Extract the (X, Y) coordinate from the center of the cell holding the provided text.  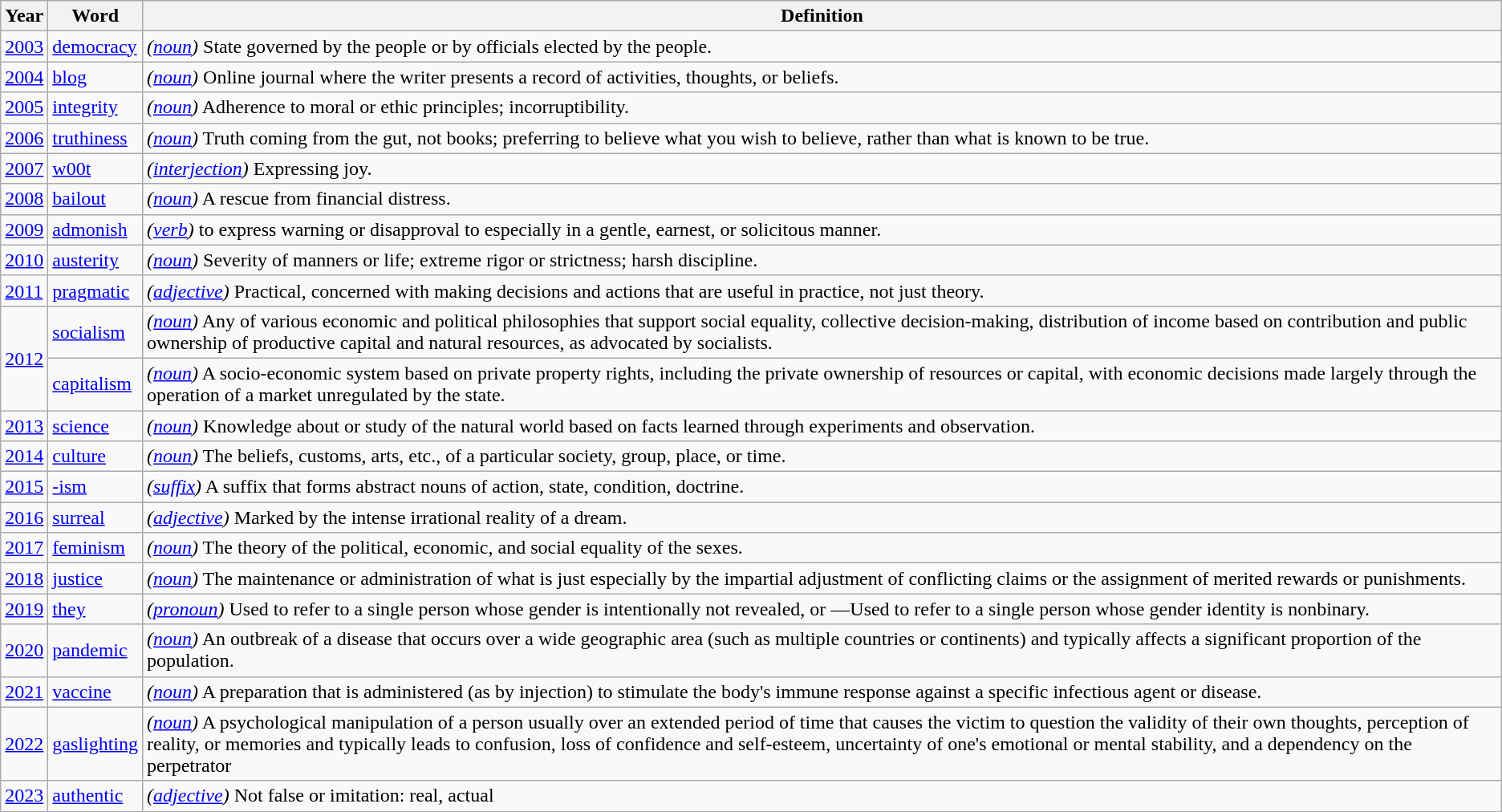
2009 (24, 229)
2010 (24, 260)
(noun) Knowledge about or study of the natural world based on facts learned through experiments and observation. (822, 426)
austerity (95, 260)
Definition (822, 16)
2014 (24, 457)
2007 (24, 168)
(noun) The beliefs, customs, arts, etc., of a particular society, group, place, or time. (822, 457)
science (95, 426)
(adjective) Practical, concerned with making decisions and actions that are useful in practice, not just theory. (822, 290)
Year (24, 16)
socialism (95, 332)
(interjection) Expressing joy. (822, 168)
(adjective) Marked by the intense irrational reality of a dream. (822, 518)
w00t (95, 168)
feminism (95, 548)
(noun) A preparation that is administered (as by injection) to stimulate the body's immune response against a specific infectious agent or disease. (822, 692)
Word (95, 16)
they (95, 609)
2004 (24, 77)
2003 (24, 47)
culture (95, 457)
capitalism (95, 384)
2016 (24, 518)
2023 (24, 796)
vaccine (95, 692)
(noun) Severity of manners or life; extreme rigor or strictness; harsh discipline. (822, 260)
(noun) State governed by the people or by officials elected by the people. (822, 47)
2012 (24, 358)
surreal (95, 518)
pandemic (95, 650)
pragmatic (95, 290)
2017 (24, 548)
justice (95, 579)
2005 (24, 108)
2018 (24, 579)
2006 (24, 138)
-ism (95, 487)
2008 (24, 199)
admonish (95, 229)
2019 (24, 609)
2015 (24, 487)
(suffix) A suffix that forms abstract nouns of action, state, condition, doctrine. (822, 487)
integrity (95, 108)
2013 (24, 426)
(noun) Adherence to moral or ethic principles; incorruptibility. (822, 108)
2021 (24, 692)
blog (95, 77)
(verb) to express warning or disapproval to especially in a gentle, earnest, or solicitous manner. (822, 229)
bailout (95, 199)
(noun) Online journal where the writer presents a record of activities, thoughts, or beliefs. (822, 77)
truthiness (95, 138)
gaslighting (95, 744)
(adjective) Not false or imitation: real, actual (822, 796)
authentic (95, 796)
democracy (95, 47)
(noun) Truth coming from the gut, not books; preferring to believe what you wish to believe, rather than what is known to be true. (822, 138)
(noun) A rescue from financial distress. (822, 199)
2020 (24, 650)
(noun) The theory of the political, economic, and social equality of the sexes. (822, 548)
2011 (24, 290)
2022 (24, 744)
